Locate the cell with the specified text and output its (X, Y) center coordinate. 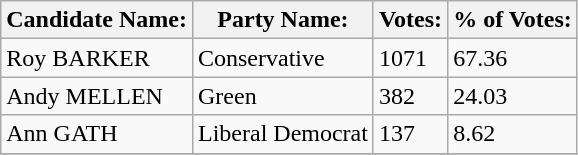
Roy BARKER (97, 58)
Andy MELLEN (97, 96)
Votes: (410, 20)
24.03 (513, 96)
Green (282, 96)
Liberal Democrat (282, 134)
Candidate Name: (97, 20)
1071 (410, 58)
8.62 (513, 134)
% of Votes: (513, 20)
Ann GATH (97, 134)
Party Name: (282, 20)
382 (410, 96)
Conservative (282, 58)
67.36 (513, 58)
137 (410, 134)
